For the text-containing cell, return its midpoint in [X, Y] coordinate format. 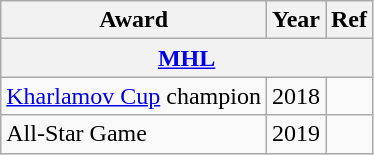
All-Star Game [134, 134]
2019 [296, 134]
Award [134, 20]
Year [296, 20]
Kharlamov Cup champion [134, 96]
MHL [187, 58]
Ref [350, 20]
2018 [296, 96]
